Search for the cell housing the specified text and yield its (X, Y) center coordinate. 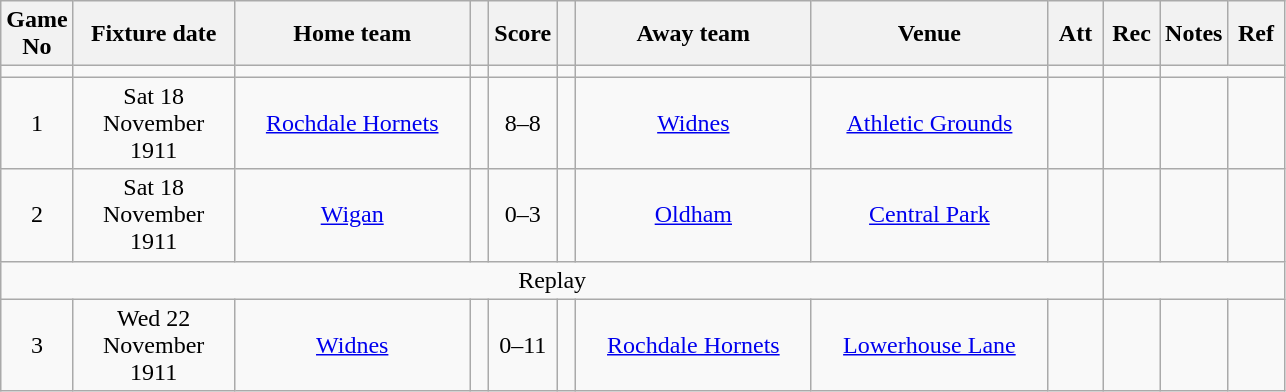
1 (37, 123)
Replay (552, 280)
Ref (1256, 34)
2 (37, 215)
Rec (1132, 34)
Oldham (693, 215)
Athletic Grounds (929, 123)
Game No (37, 34)
0–11 (523, 345)
Central Park (929, 215)
Fixture date (154, 34)
Notes (1194, 34)
Home team (352, 34)
Wigan (352, 215)
Venue (929, 34)
Score (523, 34)
Wed 22 November 1911 (154, 345)
0–3 (523, 215)
Away team (693, 34)
3 (37, 345)
Lowerhouse Lane (929, 345)
Att (1075, 34)
8–8 (523, 123)
